Extract the [x, y] coordinate from the center of the cell holding the provided text.  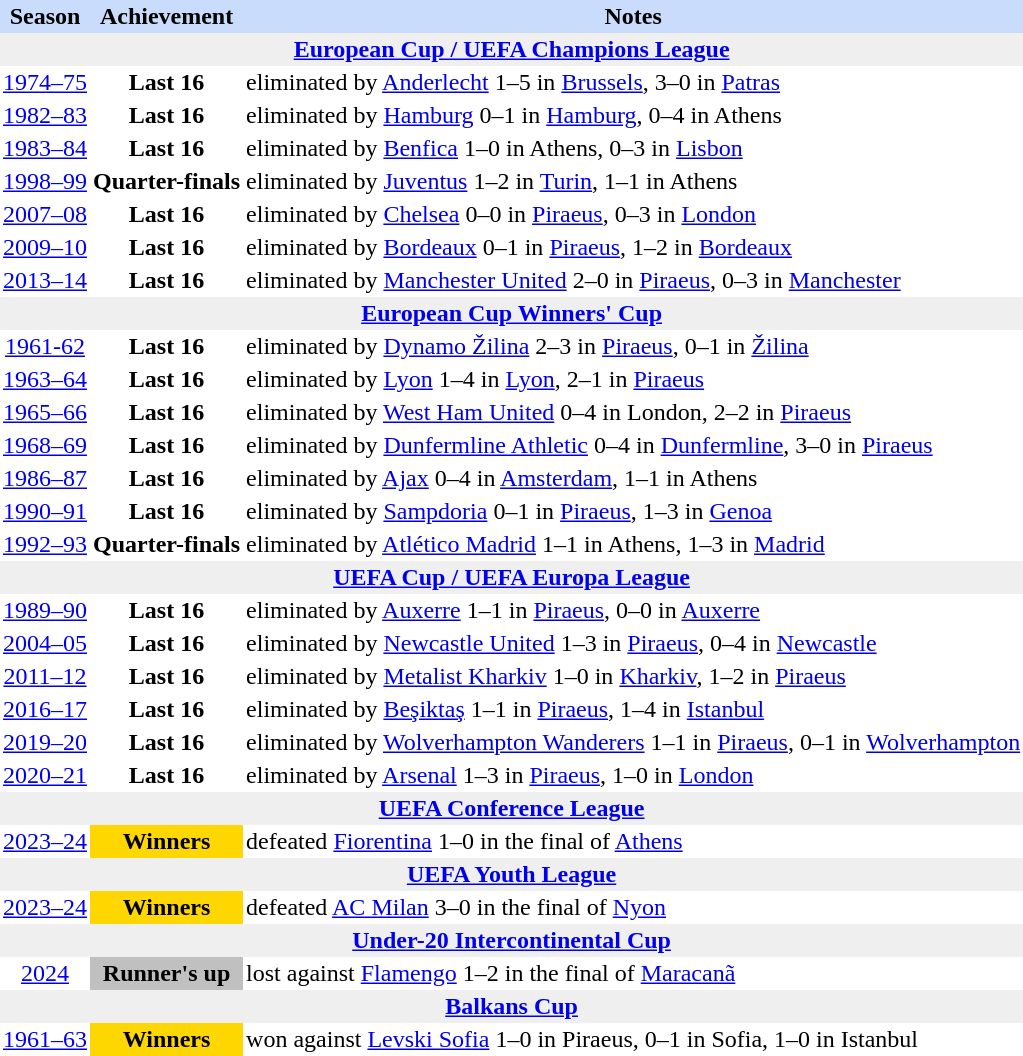
1974–75 [45, 82]
1961-62 [45, 346]
1983–84 [45, 148]
2019–20 [45, 742]
eliminated by Hamburg 0–1 in Hamburg, 0–4 in Athens [633, 116]
defeated AC Milan 3–0 in the final of Nyon [633, 908]
2004–05 [45, 644]
eliminated by Juventus 1–2 in Turin, 1–1 in Athens [633, 182]
Under-20 Intercontinental Cup [512, 940]
eliminated by Dynamo Žilina 2–3 in Piraeus, 0–1 in Žilina [633, 346]
1982–83 [45, 116]
eliminated by Chelsea 0–0 in Piraeus, 0–3 in London [633, 214]
eliminated by Manchester United 2–0 in Piraeus, 0–3 in Manchester [633, 280]
eliminated by Atlético Madrid 1–1 in Athens, 1–3 in Madrid [633, 544]
Balkans Cup [512, 1006]
Runner's up [166, 974]
eliminated by Dunfermline Athletic 0–4 in Dunfermline, 3–0 in Piraeus [633, 446]
eliminated by Arsenal 1–3 in Piraeus, 1–0 in London [633, 776]
1961–63 [45, 1040]
European Cup Winners' Cup [512, 314]
eliminated by Auxerre 1–1 in Piraeus, 0–0 in Auxerre [633, 610]
eliminated by Sampdoria 0–1 in Piraeus, 1–3 in Genoa [633, 512]
eliminated by Metalist Kharkiv 1–0 in Kharkiv, 1–2 in Piraeus [633, 676]
1968–69 [45, 446]
European Cup / UEFA Champions League [512, 50]
1963–64 [45, 380]
1992–93 [45, 544]
eliminated by Newcastle United 1–3 in Piraeus, 0–4 in Newcastle [633, 644]
1986–87 [45, 478]
Season [45, 16]
eliminated by Beşiktaş 1–1 in Piraeus, 1–4 in Istanbul [633, 710]
UEFA Cup / UEFA Europa League [512, 578]
eliminated by Anderlecht 1–5 in Brussels, 3–0 in Patras [633, 82]
eliminated by Lyon 1–4 in Lyon, 2–1 in Piraeus [633, 380]
UEFA Conference League [512, 808]
2016–17 [45, 710]
Notes [633, 16]
1998–99 [45, 182]
2024 [45, 974]
2013–14 [45, 280]
1990–91 [45, 512]
2009–10 [45, 248]
eliminated by Ajax 0–4 in Amsterdam, 1–1 in Athens [633, 478]
1965–66 [45, 412]
eliminated by West Ham United 0–4 in London, 2–2 in Piraeus [633, 412]
won against Levski Sofia 1–0 in Piraeus, 0–1 in Sofia, 1–0 in Istanbul [633, 1040]
eliminated by Bordeaux 0–1 in Piraeus, 1–2 in Bordeaux [633, 248]
Achievement [166, 16]
2007–08 [45, 214]
defeated Fiorentina 1–0 in the final of Athens [633, 842]
eliminated by Benfica 1–0 in Athens, 0–3 in Lisbon [633, 148]
1989–90 [45, 610]
UEFA Youth League [512, 874]
2011–12 [45, 676]
eliminated by Wolverhampton Wanderers 1–1 in Piraeus, 0–1 in Wolverhampton [633, 742]
2020–21 [45, 776]
lost against Flamengo 1–2 in the final of Maracanã [633, 974]
